Scan for the cell matching the given text and deliver its (x, y) coordinate at center. 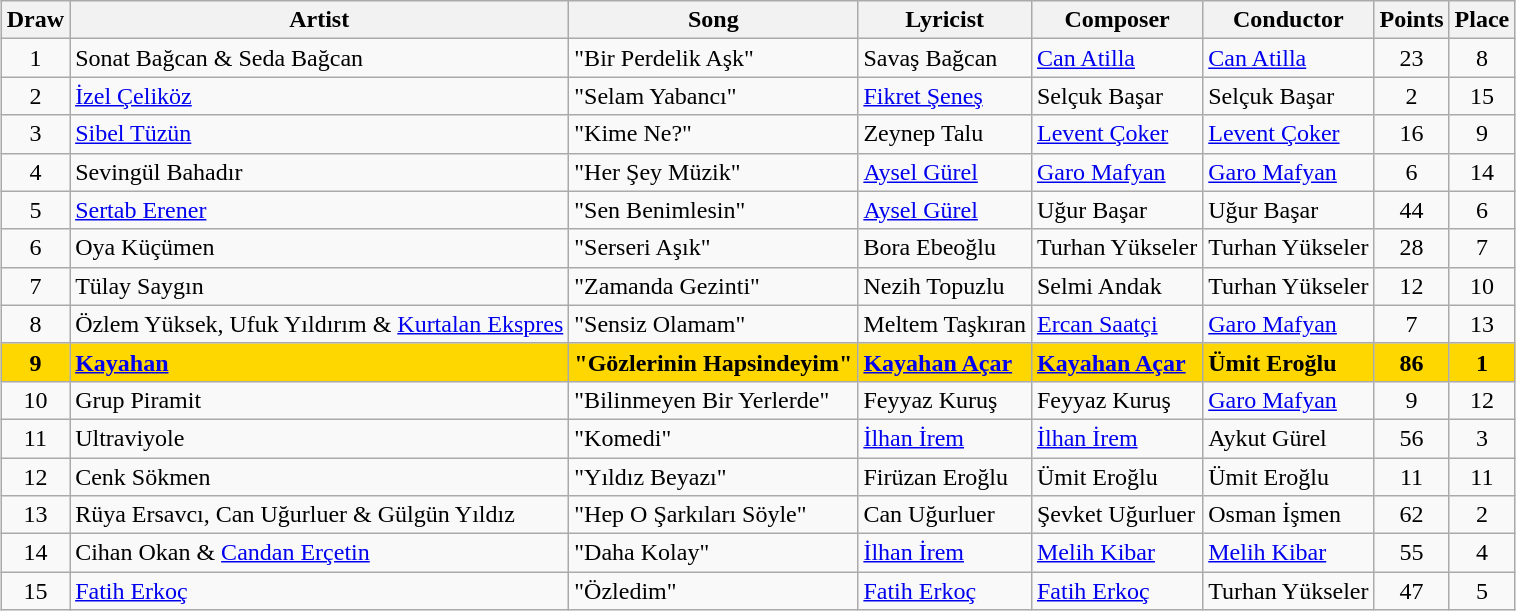
"Kime Ne?" (714, 134)
Oya Küçümen (320, 248)
Sevingül Bahadır (320, 172)
Tülay Saygın (320, 286)
Sonat Bağcan & Seda Bağcan (320, 58)
Can Uğurluer (945, 515)
Zeynep Talu (945, 134)
Selmi Andak (1116, 286)
Bora Ebeoğlu (945, 248)
"Hep O Şarkıları Söyle" (714, 515)
"Sen Benimlesin" (714, 210)
Firüzan Eroğlu (945, 477)
"Yıldız Beyazı" (714, 477)
"Selam Yabancı" (714, 96)
"Daha Kolay" (714, 553)
Artist (320, 20)
Song (714, 20)
Ultraviyole (320, 438)
Osman İşmen (1288, 515)
"Serseri Aşık" (714, 248)
Rüya Ersavcı, Can Uğurluer & Gülgün Yıldız (320, 515)
Conductor (1288, 20)
Lyricist (945, 20)
İzel Çeliköz (320, 96)
"Gözlerinin Hapsindeyim" (714, 362)
23 (1412, 58)
55 (1412, 553)
Sibel Tüzün (320, 134)
47 (1412, 591)
"Her Şey Müzik" (714, 172)
Ercan Saatçi (1116, 324)
44 (1412, 210)
"Özledim" (714, 591)
Cenk Sökmen (320, 477)
Draw (35, 20)
86 (1412, 362)
Cihan Okan & Candan Erçetin (320, 553)
28 (1412, 248)
Composer (1116, 20)
Sertab Erener (320, 210)
Fikret Şeneş (945, 96)
"Sensiz Olamam" (714, 324)
"Bir Perdelik Aşk" (714, 58)
Meltem Taşkıran (945, 324)
"Komedi" (714, 438)
Kayahan (320, 362)
"Bilinmeyen Bir Yerlerde" (714, 400)
Savaş Bağcan (945, 58)
Grup Piramit (320, 400)
Nezih Topuzlu (945, 286)
"Zamanda Gezinti" (714, 286)
Aykut Gürel (1288, 438)
Özlem Yüksek, Ufuk Yıldırım & Kurtalan Ekspres (320, 324)
Points (1412, 20)
62 (1412, 515)
Place (1482, 20)
16 (1412, 134)
Şevket Uğurluer (1116, 515)
56 (1412, 438)
